Provide the (x, y) coordinate of the cell's center where the given text is located.  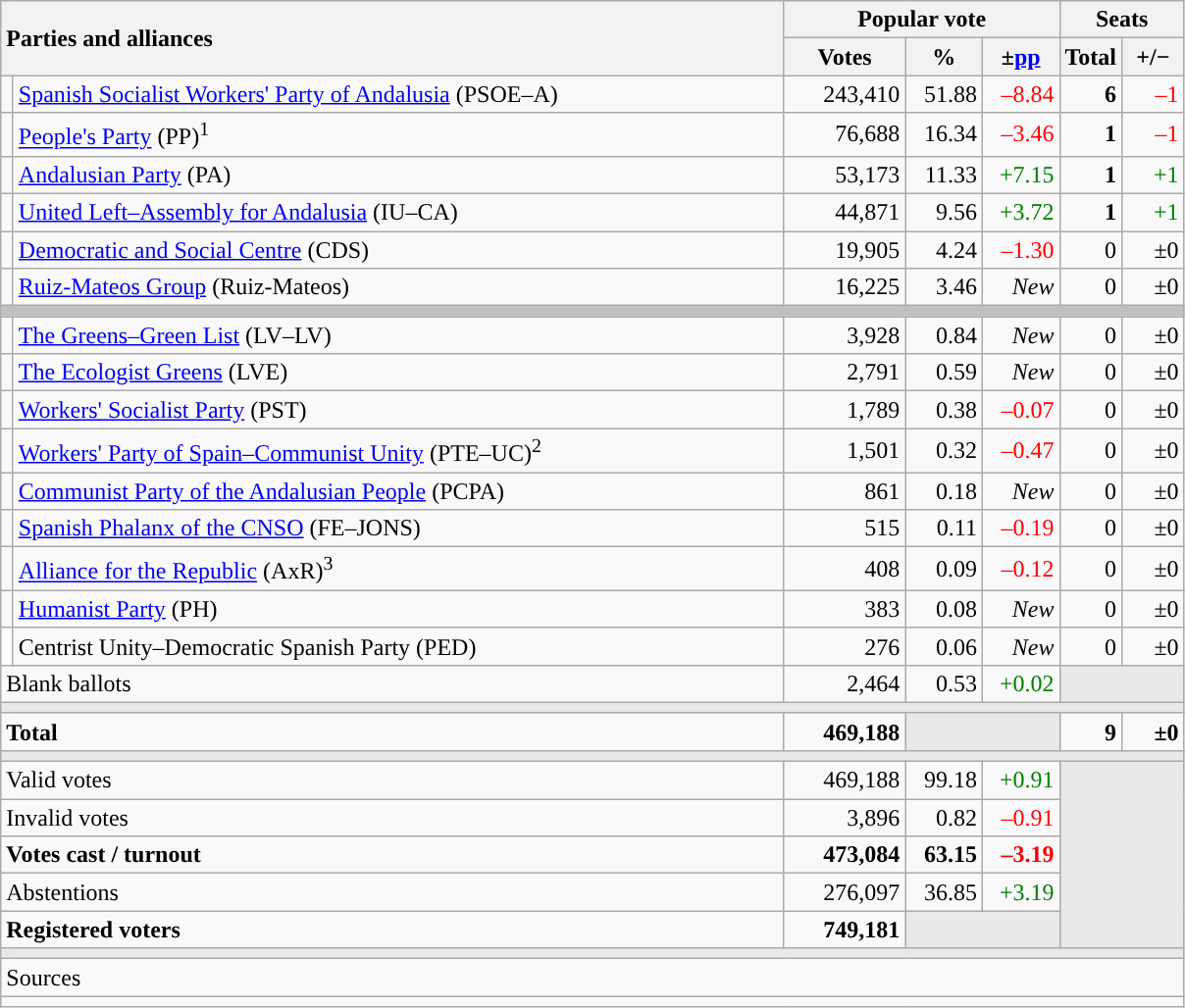
+3.72 (1020, 213)
473,084 (845, 855)
76,688 (845, 135)
0.32 (944, 451)
63.15 (944, 855)
–0.47 (1020, 451)
Workers' Party of Spain–Communist Unity (PTE–UC)2 (398, 451)
0.38 (944, 410)
+0.02 (1020, 683)
–3.46 (1020, 135)
+3.19 (1020, 892)
Abstentions (392, 892)
2,791 (845, 373)
9.56 (944, 213)
Invalid votes (392, 818)
3,896 (845, 818)
6 (1091, 94)
276 (845, 646)
Blank ballots (392, 683)
99.18 (944, 781)
0.84 (944, 335)
The Greens–Green List (LV–LV) (398, 335)
276,097 (845, 892)
0.06 (944, 646)
11.33 (944, 175)
Democratic and Social Centre (CDS) (398, 250)
Humanist Party (PH) (398, 609)
Centrist Unity–Democratic Spanish Party (PED) (398, 646)
–0.91 (1020, 818)
36.85 (944, 892)
% (944, 57)
–0.19 (1020, 529)
19,905 (845, 250)
3,928 (845, 335)
Spanish Socialist Workers' Party of Andalusia (PSOE–A) (398, 94)
4.24 (944, 250)
+0.91 (1020, 781)
Ruiz-Mateos Group (Ruiz-Mateos) (398, 287)
Spanish Phalanx of the CNSO (FE–JONS) (398, 529)
–0.12 (1020, 569)
1,501 (845, 451)
People's Party (PP)1 (398, 135)
–1.30 (1020, 250)
–0.07 (1020, 410)
51.88 (944, 94)
The Ecologist Greens (LVE) (398, 373)
53,173 (845, 175)
Votes cast / turnout (392, 855)
–8.84 (1020, 94)
3.46 (944, 287)
0.09 (944, 569)
+/− (1154, 57)
Workers' Socialist Party (PST) (398, 410)
861 (845, 491)
–3.19 (1020, 855)
Sources (592, 978)
515 (845, 529)
44,871 (845, 213)
Andalusian Party (PA) (398, 175)
408 (845, 569)
0.53 (944, 683)
2,464 (845, 683)
Popular vote (922, 20)
Seats (1122, 20)
16.34 (944, 135)
Parties and alliances (392, 38)
Alliance for the Republic (AxR)3 (398, 569)
749,181 (845, 930)
Communist Party of the Andalusian People (PCPA) (398, 491)
0.08 (944, 609)
1,789 (845, 410)
0.82 (944, 818)
United Left–Assembly for Andalusia (IU–CA) (398, 213)
0.59 (944, 373)
Votes (845, 57)
Valid votes (392, 781)
±pp (1020, 57)
16,225 (845, 287)
383 (845, 609)
243,410 (845, 94)
Registered voters (392, 930)
0.11 (944, 529)
9 (1091, 731)
0.18 (944, 491)
+7.15 (1020, 175)
